Detect which cell encompasses the target text, then output its (x, y) center coordinate. 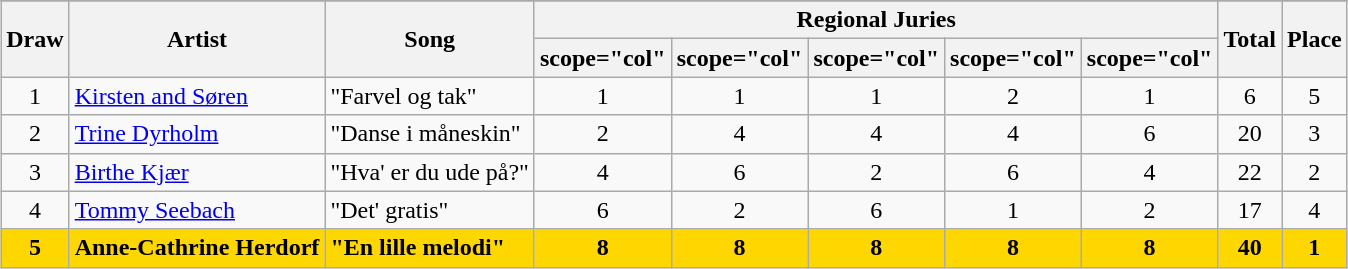
40 (1250, 248)
"Danse i måneskin" (430, 134)
Kirsten and Søren (197, 96)
Trine Dyrholm (197, 134)
22 (1250, 172)
Total (1250, 39)
"En lille melodi" (430, 248)
Birthe Kjær (197, 172)
17 (1250, 210)
Draw (35, 39)
"Det' gratis" (430, 210)
"Farvel og tak" (430, 96)
"Hva' er du ude på?" (430, 172)
20 (1250, 134)
Song (430, 39)
Regional Juries (876, 20)
Anne-Cathrine Herdorf (197, 248)
Place (1315, 39)
Tommy Seebach (197, 210)
Artist (197, 39)
